Scan for the cell matching the given text and deliver its (x, y) coordinate at center. 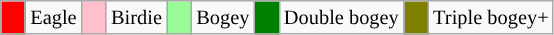
Bogey (222, 17)
Eagle (53, 17)
Triple bogey+ (490, 17)
Double bogey (342, 17)
Birdie (136, 17)
